Determine the (X, Y) coordinate at the center of the cell enclosing the given text.  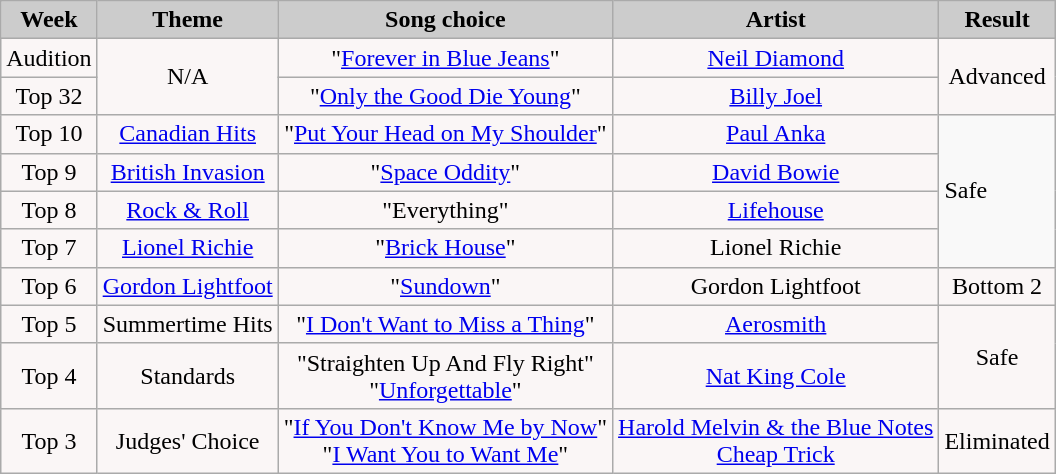
"Forever in Blue Jeans" (445, 58)
"Put Your Head on My Shoulder" (445, 134)
Theme (188, 20)
Top 7 (49, 248)
Aerosmith (776, 324)
"Everything" (445, 210)
Top 3 (49, 440)
Top 4 (49, 376)
Harold Melvin & the Blue NotesCheap Trick (776, 440)
Nat King Cole (776, 376)
Artist (776, 20)
Judges' Choice (188, 440)
Audition (49, 58)
David Bowie (776, 172)
Top 32 (49, 96)
"Space Oddity" (445, 172)
Top 5 (49, 324)
Lifehouse (776, 210)
"Sundown" (445, 286)
Top 6 (49, 286)
Neil Diamond (776, 58)
Advanced (997, 77)
Paul Anka (776, 134)
Billy Joel (776, 96)
British Invasion (188, 172)
"Brick House" (445, 248)
Standards (188, 376)
Result (997, 20)
Summertime Hits (188, 324)
Canadian Hits (188, 134)
"Only the Good Die Young" (445, 96)
Week (49, 20)
Bottom 2 (997, 286)
N/A (188, 77)
Eliminated (997, 440)
Top 9 (49, 172)
"If You Don't Know Me by Now""I Want You to Want Me" (445, 440)
"Straighten Up And Fly Right""Unforgettable" (445, 376)
Top 10 (49, 134)
Song choice (445, 20)
Rock & Roll (188, 210)
Top 8 (49, 210)
"I Don't Want to Miss a Thing" (445, 324)
